Search for the cell housing the specified text and yield its (X, Y) center coordinate. 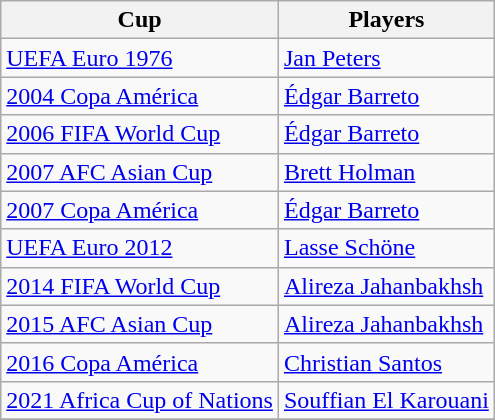
2015 AFC Asian Cup (140, 324)
2004 Copa América (140, 96)
Lasse Schöne (386, 248)
2006 FIFA World Cup (140, 134)
UEFA Euro 1976 (140, 58)
Jan Peters (386, 58)
Christian Santos (386, 362)
2016 Copa América (140, 362)
Players (386, 20)
Brett Holman (386, 172)
2007 AFC Asian Cup (140, 172)
2021 Africa Cup of Nations (140, 400)
Souffian El Karouani (386, 400)
UEFA Euro 2012 (140, 248)
2014 FIFA World Cup (140, 286)
2007 Copa América (140, 210)
Cup (140, 20)
